Locate the cell with the specified text and output its [x, y] center coordinate. 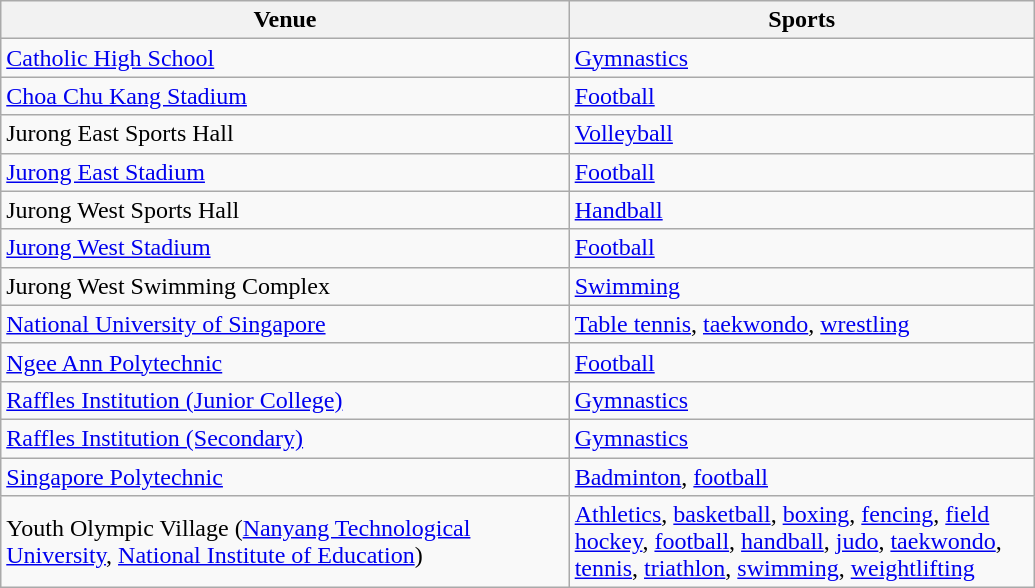
Raffles Institution (Junior College) [285, 400]
Volleyball [802, 134]
National University of Singapore [285, 324]
Jurong West Swimming Complex [285, 286]
Choa Chu Kang Stadium [285, 96]
Badminton, football [802, 477]
Youth Olympic Village (Nanyang Technological University, National Institute of Education) [285, 542]
Handball [802, 210]
Jurong West Sports Hall [285, 210]
Singapore Polytechnic [285, 477]
Ngee Ann Polytechnic [285, 362]
Sports [802, 20]
Jurong East Stadium [285, 172]
Table tennis, taekwondo, wrestling [802, 324]
Jurong East Sports Hall [285, 134]
Jurong West Stadium [285, 248]
Athletics, basketball, boxing, fencing, field hockey, football, handball, judo, taekwondo, tennis, triathlon, swimming, weightlifting [802, 542]
Catholic High School [285, 58]
Raffles Institution (Secondary) [285, 438]
Venue [285, 20]
Swimming [802, 286]
